Pinpoint the cell where the given text exists, returning its (x, y) midpoint coordinate. 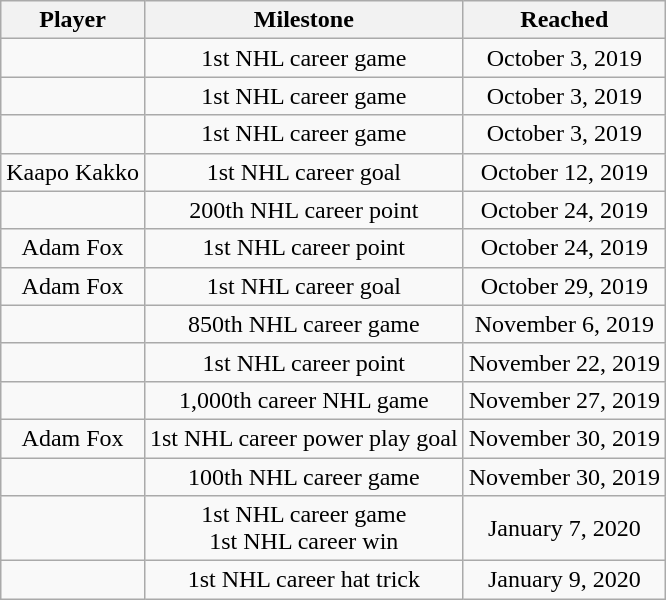
100th NHL career game (304, 477)
1st NHL career hat trick (304, 580)
200th NHL career point (304, 210)
850th NHL career game (304, 324)
October 29, 2019 (564, 286)
November 6, 2019 (564, 324)
1,000th career NHL game (304, 400)
November 27, 2019 (564, 400)
January 9, 2020 (564, 580)
Reached (564, 20)
January 7, 2020 (564, 528)
Kaapo Kakko (73, 172)
November 22, 2019 (564, 362)
Player (73, 20)
1st NHL career power play goal (304, 438)
1st NHL career game1st NHL career win (304, 528)
Milestone (304, 20)
October 12, 2019 (564, 172)
